Capture the cell that displays the provided text and extract its [x, y] central coordinate. 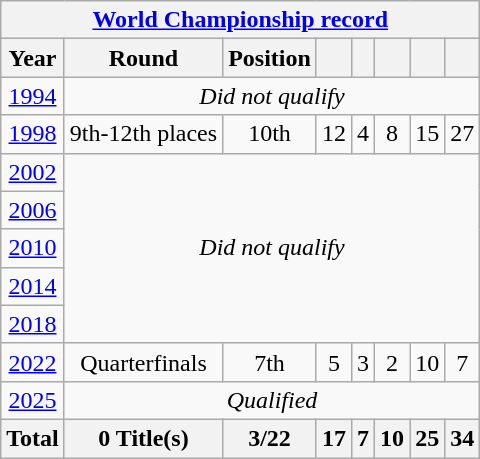
10th [270, 134]
17 [334, 438]
1998 [33, 134]
Position [270, 58]
4 [362, 134]
7th [270, 362]
3/22 [270, 438]
Total [33, 438]
2018 [33, 324]
2006 [33, 210]
8 [392, 134]
2 [392, 362]
34 [462, 438]
9th-12th places [143, 134]
3 [362, 362]
2022 [33, 362]
15 [428, 134]
12 [334, 134]
2014 [33, 286]
25 [428, 438]
1994 [33, 96]
Round [143, 58]
Quarterfinals [143, 362]
World Championship record [240, 20]
5 [334, 362]
0 Title(s) [143, 438]
2010 [33, 248]
Year [33, 58]
Qualified [272, 400]
2002 [33, 172]
2025 [33, 400]
27 [462, 134]
